Capture the cell that displays the provided text and extract its [x, y] central coordinate. 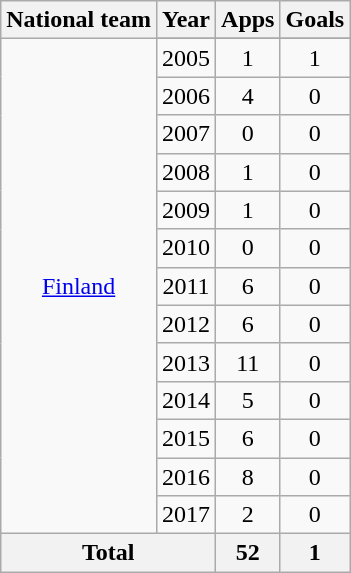
2015 [186, 438]
2012 [186, 324]
Finland [79, 286]
5 [248, 400]
Goals [315, 20]
Total [108, 553]
2006 [186, 96]
Year [186, 20]
2014 [186, 400]
2010 [186, 248]
2 [248, 515]
52 [248, 553]
8 [248, 477]
2011 [186, 286]
2008 [186, 172]
2017 [186, 515]
Apps [248, 20]
2016 [186, 477]
2007 [186, 134]
2009 [186, 210]
National team [79, 20]
2013 [186, 362]
2005 [186, 58]
4 [248, 96]
11 [248, 362]
